Search for the cell housing the specified text and yield its (X, Y) center coordinate. 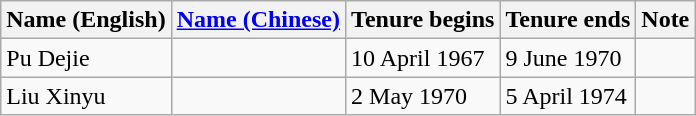
2 May 1970 (423, 96)
10 April 1967 (423, 58)
Note (666, 20)
Tenure begins (423, 20)
Name (English) (86, 20)
Tenure ends (568, 20)
9 June 1970 (568, 58)
Pu Dejie (86, 58)
Name (Chinese) (258, 20)
Liu Xinyu (86, 96)
5 April 1974 (568, 96)
